Determine the [x, y] coordinate at the center of the cell enclosing the given text.  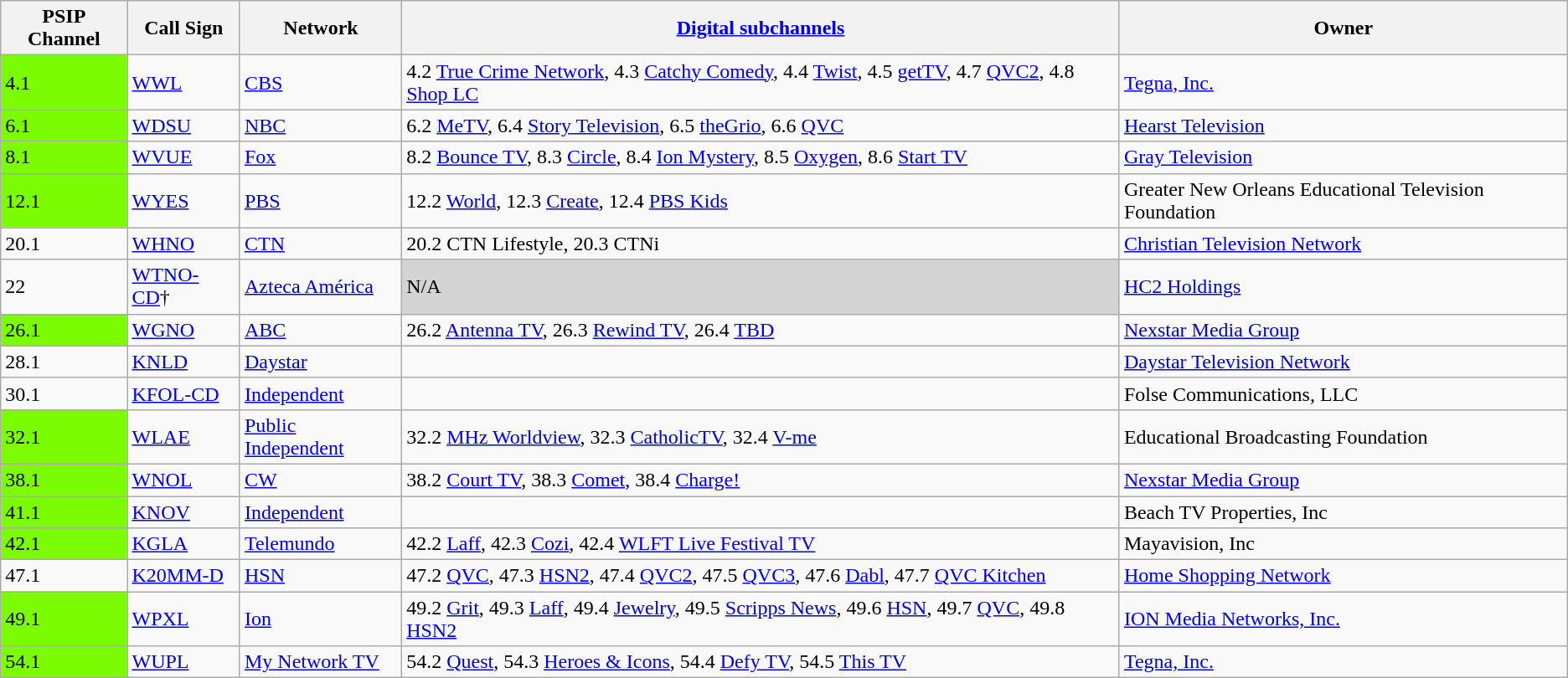
Owner [1344, 28]
49.2 Grit, 49.3 Laff, 49.4 Jewelry, 49.5 Scripps News, 49.6 HSN, 49.7 QVC, 49.8 HSN2 [761, 619]
Educational Broadcasting Foundation [1344, 437]
WNOL [183, 480]
WTNO-CD† [183, 286]
KNLD [183, 362]
HC2 Holdings [1344, 286]
CTN [320, 244]
Folse Communications, LLC [1344, 393]
Azteca América [320, 286]
KGLA [183, 544]
Hearst Television [1344, 126]
PBS [320, 201]
Mayavision, Inc [1344, 544]
22 [64, 286]
ION Media Networks, Inc. [1344, 619]
KFOL-CD [183, 393]
WYES [183, 201]
6.2 MeTV, 6.4 Story Television, 6.5 theGrio, 6.6 QVC [761, 126]
N/A [761, 286]
WVUE [183, 157]
4.1 [64, 82]
Home Shopping Network [1344, 576]
NBC [320, 126]
WGNO [183, 330]
4.2 True Crime Network, 4.3 Catchy Comedy, 4.4 Twist, 4.5 getTV, 4.7 QVC2, 4.8 Shop LC [761, 82]
32.1 [64, 437]
Ion [320, 619]
38.1 [64, 480]
CW [320, 480]
Digital subchannels [761, 28]
54.2 Quest, 54.3 Heroes & Icons, 54.4 Defy TV, 54.5 This TV [761, 662]
WPXL [183, 619]
Network [320, 28]
54.1 [64, 662]
WUPL [183, 662]
WDSU [183, 126]
42.2 Laff, 42.3 Cozi, 42.4 WLFT Live Festival TV [761, 544]
PSIP Channel [64, 28]
20.2 CTN Lifestyle, 20.3 CTNi [761, 244]
Public Independent [320, 437]
47.1 [64, 576]
12.2 World, 12.3 Create, 12.4 PBS Kids [761, 201]
WHNO [183, 244]
Daystar Television Network [1344, 362]
47.2 QVC, 47.3 HSN2, 47.4 QVC2, 47.5 QVC3, 47.6 Dabl, 47.7 QVC Kitchen [761, 576]
KNOV [183, 511]
Call Sign [183, 28]
30.1 [64, 393]
Greater New Orleans Educational Television Foundation [1344, 201]
Gray Television [1344, 157]
28.1 [64, 362]
20.1 [64, 244]
Telemundo [320, 544]
Fox [320, 157]
38.2 Court TV, 38.3 Comet, 38.4 Charge! [761, 480]
12.1 [64, 201]
8.1 [64, 157]
WWL [183, 82]
K20MM-D [183, 576]
49.1 [64, 619]
26.2 Antenna TV, 26.3 Rewind TV, 26.4 TBD [761, 330]
WLAE [183, 437]
32.2 MHz Worldview, 32.3 CatholicTV, 32.4 V-me [761, 437]
My Network TV [320, 662]
8.2 Bounce TV, 8.3 Circle, 8.4 Ion Mystery, 8.5 Oxygen, 8.6 Start TV [761, 157]
Beach TV Properties, Inc [1344, 511]
ABC [320, 330]
HSN [320, 576]
26.1 [64, 330]
Christian Television Network [1344, 244]
CBS [320, 82]
6.1 [64, 126]
Daystar [320, 362]
42.1 [64, 544]
41.1 [64, 511]
